Provide the (x, y) coordinate of the cell's center where the given text is located.  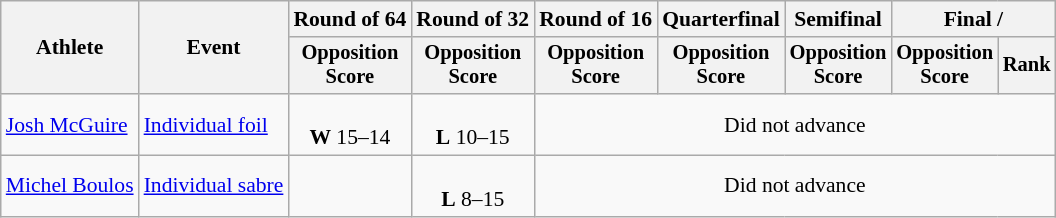
L 8–15 (472, 186)
Round of 64 (350, 19)
Josh McGuire (70, 124)
Event (214, 48)
Individual foil (214, 124)
Michel Boulos (70, 186)
Final / (973, 19)
Athlete (70, 48)
L 10–15 (472, 124)
Quarterfinal (721, 19)
Rank (1027, 66)
W 15–14 (350, 124)
Round of 32 (472, 19)
Semifinal (838, 19)
Round of 16 (596, 19)
Individual sabre (214, 186)
